Identify which cell holds the provided text, then report its (X, Y) central coordinate. 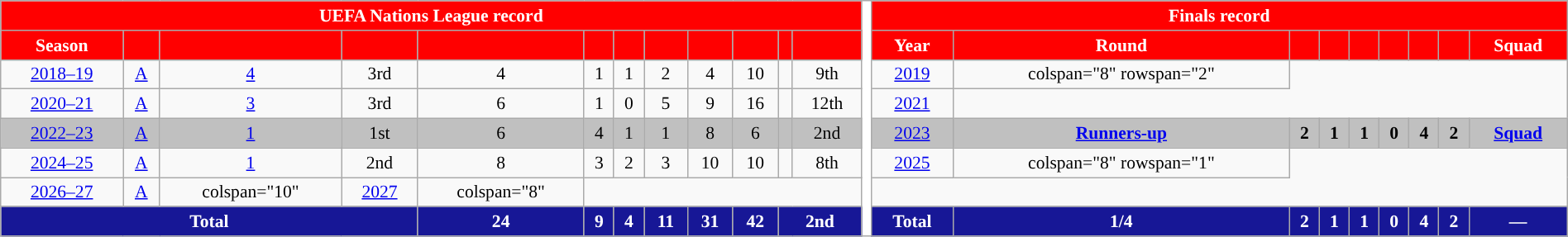
2025 (911, 163)
16 (756, 104)
colspan="10" (251, 192)
2020–21 (62, 104)
Year (911, 45)
Season (62, 45)
colspan="8" (501, 192)
colspan="8" rowspan="1" (1121, 163)
31 (710, 222)
5 (667, 104)
42 (756, 222)
2022–23 (62, 134)
Runners-up (1121, 134)
Finals record (1219, 16)
24 (501, 222)
9th (827, 74)
Round (1121, 45)
2026–27 (62, 192)
11 (667, 222)
2023 (911, 134)
colspan="8" rowspan="2" (1121, 74)
UEFA Nations League record (432, 16)
8th (827, 163)
2027 (380, 192)
2024–25 (62, 163)
1/4 (1121, 222)
1st (380, 134)
2021 (911, 104)
— (1518, 222)
12th (827, 104)
2019 (911, 74)
2018–19 (62, 74)
